Find where the given text appears and provide that cell's center as [x, y] coordinate. 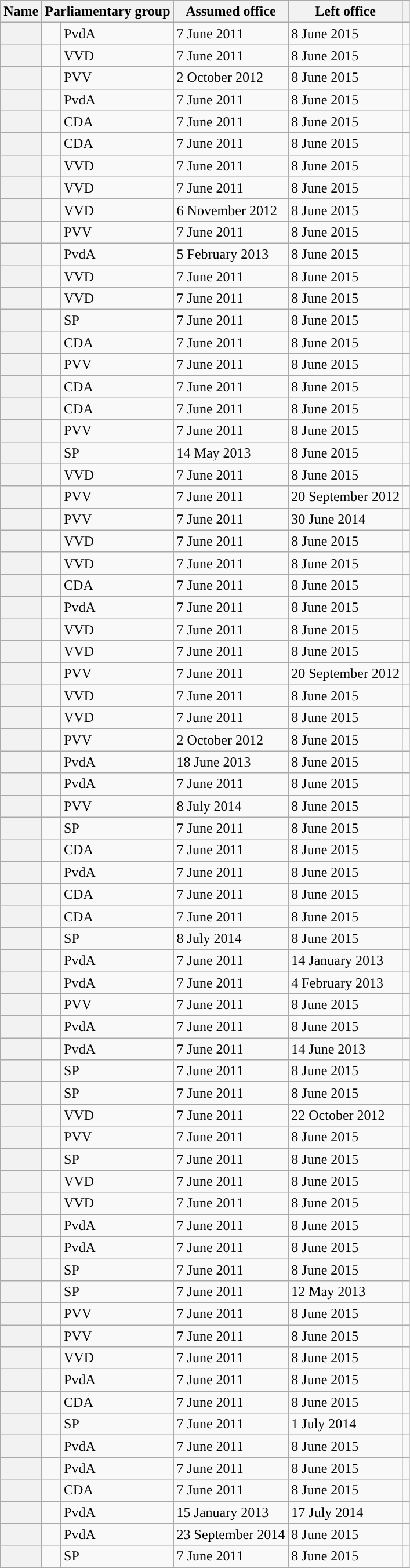
15 January 2013 [231, 1512]
1 July 2014 [346, 1424]
14 June 2013 [346, 1049]
6 November 2012 [231, 210]
14 May 2013 [231, 453]
30 June 2014 [346, 519]
Left office [346, 12]
14 January 2013 [346, 960]
22 October 2012 [346, 1115]
23 September 2014 [231, 1534]
17 July 2014 [346, 1512]
18 June 2013 [231, 762]
4 February 2013 [346, 983]
12 May 2013 [346, 1291]
Assumed office [231, 12]
Parliamentary group [108, 12]
Name [21, 12]
5 February 2013 [231, 254]
